Pinpoint the cell where the given text exists, returning its [x, y] midpoint coordinate. 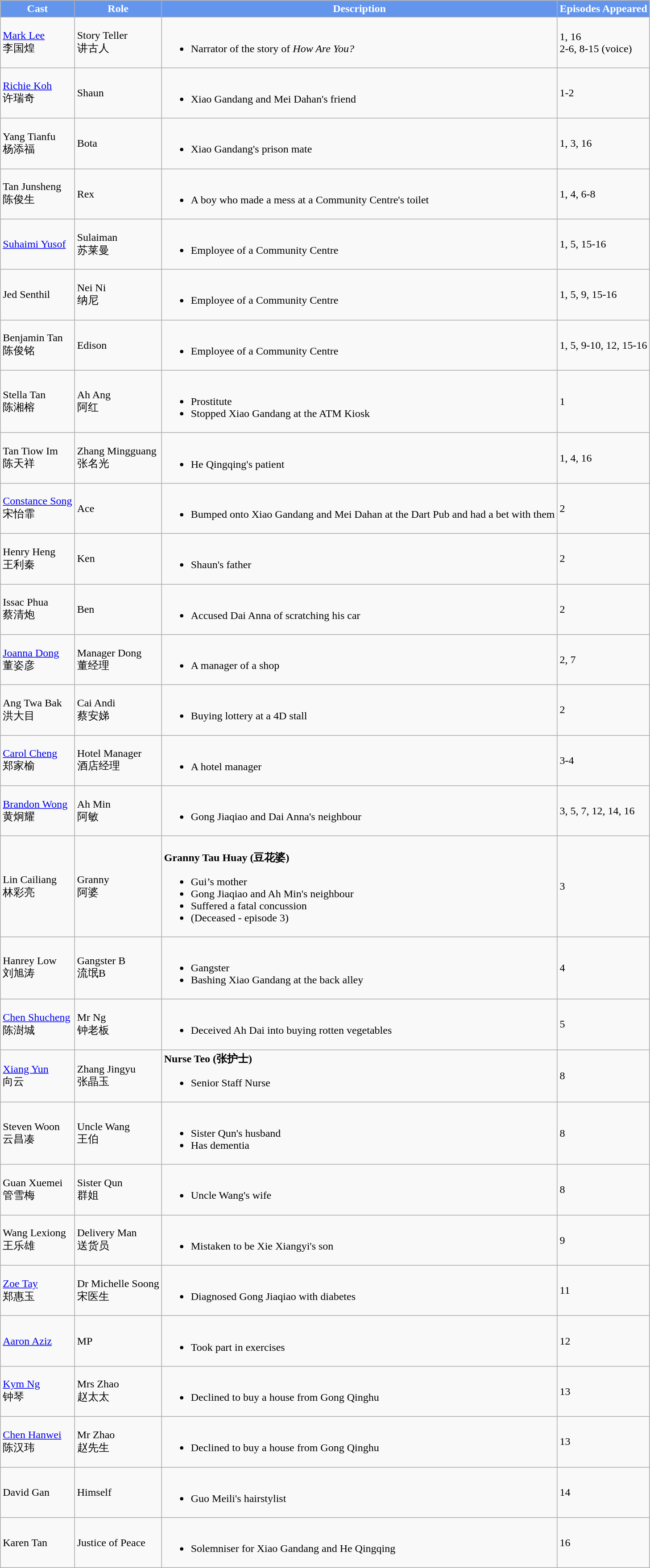
1 [603, 401]
Kym Ng 钟琴 [37, 1391]
Xiao Gandang and Mei Dahan's friend [360, 93]
Sister Qun 群姐 [118, 1190]
Gong Jiaqiao and Dai Anna's neighbour [360, 811]
Steven Woon 云昌凑 [37, 1133]
Cai Andi 蔡安娣 [118, 710]
Zhang Jingyu 张晶玉 [118, 1076]
Jed Senthil [37, 294]
Hotel Manager 酒店经理 [118, 761]
Episodes Appeared [603, 9]
Description [360, 9]
Constance Song 宋怡霏 [37, 508]
Narrator of the story of How Are You? [360, 43]
16 [603, 1543]
Richie Koh 许瑞奇 [37, 93]
Shaun [118, 93]
Delivery Man 送货员 [118, 1240]
Mark Lee 李国煌 [37, 43]
A hotel manager [360, 761]
Tan Tiow Im 陈天祥 [37, 458]
Deceived Ah Dai into buying rotten vegetables [360, 1024]
Hanrey Low 刘旭涛 [37, 968]
Zoe Tay 郑惠玉 [37, 1291]
1, 3, 16 [603, 144]
1, 5, 9, 15-16 [603, 294]
David Gan [37, 1492]
Gangster B 流氓B [118, 968]
Nurse Teo (张护士)Senior Staff Nurse [360, 1076]
Brandon Wong 黄炯耀 [37, 811]
Aaron Aziz [37, 1341]
Chen Hanwei 陈汉玮 [37, 1441]
Solemniser for Xiao Gandang and He Qingqing [360, 1543]
Cast [37, 9]
Buying lottery at a 4D stall [360, 710]
Bota [118, 144]
Sister Qun's husbandHas dementia [360, 1133]
Lin Cailiang 林彩亮 [37, 887]
Took part in exercises [360, 1341]
1, 4, 16 [603, 458]
Karen Tan [37, 1543]
3 [603, 887]
Himself [118, 1492]
Uncle Wang 王伯 [118, 1133]
Nei Ni 纳尼 [118, 294]
Ken [118, 558]
Manager Dong 董经理 [118, 660]
Story Teller 讲古人 [118, 43]
Carol Cheng 郑家榆 [37, 761]
Mistaken to be Xie Xiangyi's son [360, 1240]
3, 5, 7, 12, 14, 16 [603, 811]
Sulaiman 苏莱曼 [118, 244]
ProstituteStopped Xiao Gandang at the ATM Kiosk [360, 401]
A boy who made a mess at a Community Centre's toilet [360, 194]
2, 7 [603, 660]
Ang Twa Bak 洪大目 [37, 710]
9 [603, 1240]
Joanna Dong 董姿彦 [37, 660]
He Qingqing's patient [360, 458]
Role [118, 9]
Diagnosed Gong Jiaqiao with diabetes [360, 1291]
5 [603, 1024]
Accused Dai Anna of scratching his car [360, 609]
14 [603, 1492]
Issac Phua 蔡清炮 [37, 609]
3-4 [603, 761]
Tan Junsheng 陈俊生 [37, 194]
Bumped onto Xiao Gandang and Mei Dahan at the Dart Pub and had a bet with them [360, 508]
1-2 [603, 93]
Edison [118, 345]
11 [603, 1291]
Ah Min 阿敏 [118, 811]
Granny Tau Huay (豆花婆)Gui’s motherGong Jiaqiao and Ah Min's neighbourSuffered a fatal concussion(Deceased - episode 3) [360, 887]
Ace [118, 508]
Mrs Zhao 赵太太 [118, 1391]
Stella Tan 陈湘榕 [37, 401]
Suhaimi Yusof [37, 244]
Shaun's father [360, 558]
Mr Zhao 赵先生 [118, 1441]
Dr Michelle Soong 宋医生 [118, 1291]
Ben [118, 609]
MP [118, 1341]
Benjamin Tan 陈俊铭 [37, 345]
4 [603, 968]
GangsterBashing Xiao Gandang at the back alley [360, 968]
Zhang Mingguang 张名光 [118, 458]
Rex [118, 194]
Guan Xuemei 管雪梅 [37, 1190]
Ah Ang 阿红 [118, 401]
Xiao Gandang's prison mate [360, 144]
Mr Ng 钟老板 [118, 1024]
1, 5, 9-10, 12, 15-16 [603, 345]
Chen Shucheng 陈澍城 [37, 1024]
A manager of a shop [360, 660]
Yang Tianfu 杨添福 [37, 144]
Guo Meili's hairstylist [360, 1492]
Justice of Peace [118, 1543]
Granny 阿婆 [118, 887]
12 [603, 1341]
1, 16 2-6, 8-15 (voice) [603, 43]
Henry Heng 王利秦 [37, 558]
Wang Lexiong 王乐雄 [37, 1240]
Xiang Yun 向云 [37, 1076]
Uncle Wang's wife [360, 1190]
1, 4, 6-8 [603, 194]
1, 5, 15-16 [603, 244]
